Return (x, y) of the center of cell containing provided text 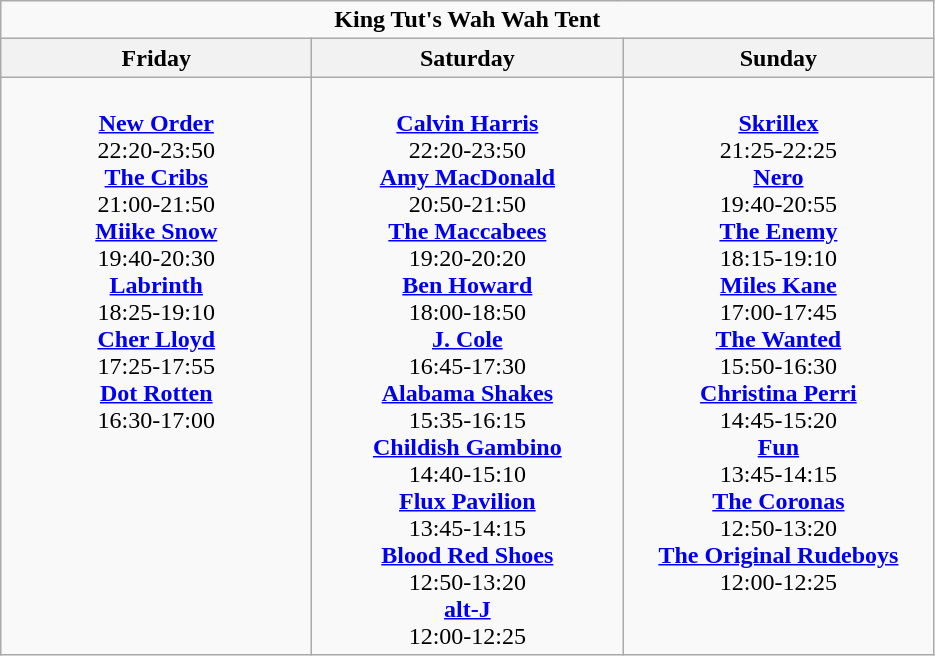
Sunday (778, 58)
New Order 22:20-23:50 The Cribs 21:00-21:50 Miike Snow 19:40-20:30 Labrinth 18:25-19:10 Cher Lloyd 17:25-17:55 Dot Rotten 16:30-17:00 (156, 366)
King Tut's Wah Wah Tent (468, 20)
Friday (156, 58)
Saturday (468, 58)
